Identify which cell holds the provided text, then report its [x, y] central coordinate. 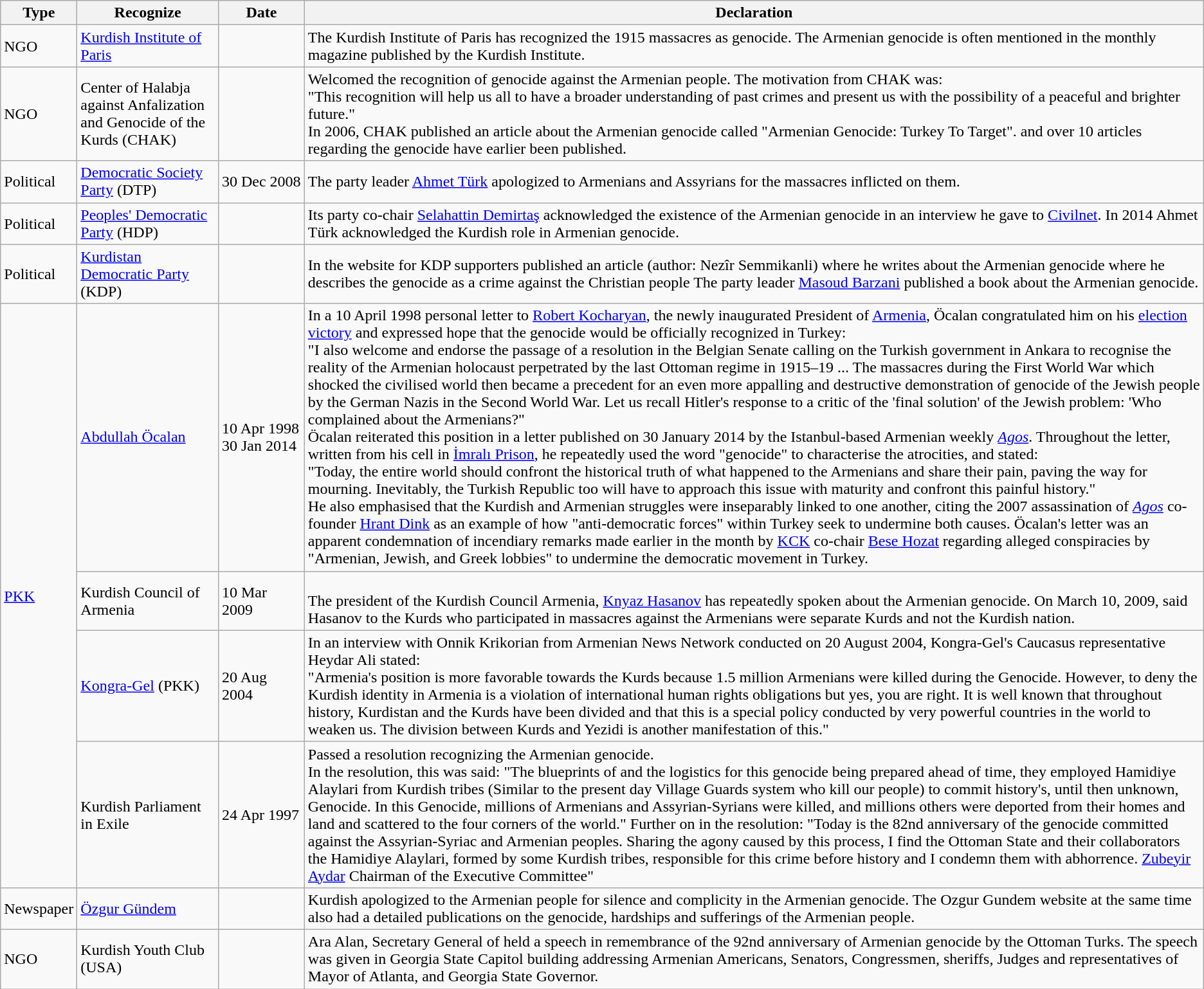
Type [39, 13]
Democratic Society Party (DTP) [148, 181]
Peoples' Democratic Party (HDP) [148, 224]
Kurdish Council of Armenia [148, 601]
Newspaper [39, 908]
10 Mar 2009 [261, 601]
Özgur Gündem [148, 908]
Kongra-Gel (PKK) [148, 685]
24 Apr 1997 [261, 814]
Kurdistan Democratic Party (KDP) [148, 274]
Kurdish Youth Club (USA) [148, 959]
10 Apr 199830 Jan 2014 [261, 437]
20 Aug 2004 [261, 685]
Kurdish Parliament in Exile [148, 814]
30 Dec 2008 [261, 181]
Abdullah Öcalan [148, 437]
PKK [39, 595]
Kurdish Institute of Paris [148, 46]
The party leader Ahmet Türk apologized to Armenians and Assyrians for the massacres inflicted on them. [754, 181]
Date [261, 13]
Center of Halabja against Anfalization and Genocide of the Kurds (CHAK) [148, 114]
Recognize [148, 13]
Declaration [754, 13]
